For the text-containing cell, return its midpoint in [X, Y] coordinate format. 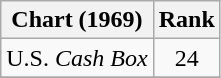
Rank [186, 20]
24 [186, 58]
U.S. Cash Box [77, 58]
Chart (1969) [77, 20]
